Identify which cell holds the provided text, then report its (X, Y) central coordinate. 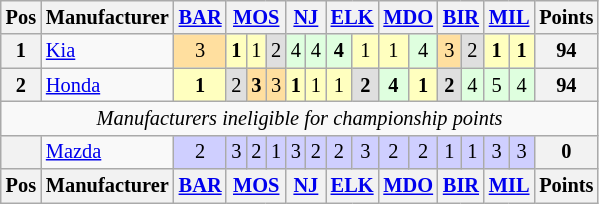
Kia (108, 51)
Mazda (108, 152)
5 (496, 85)
Honda (108, 85)
0 (566, 152)
Manufacturers ineligible for championship points (300, 118)
